Return the (x, y) coordinate for the center point of the cell that contains the specified text.  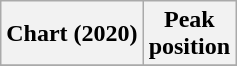
Chart (2020) (72, 34)
Peakposition (189, 34)
